Identify which cell holds the provided text, then report its (X, Y) central coordinate. 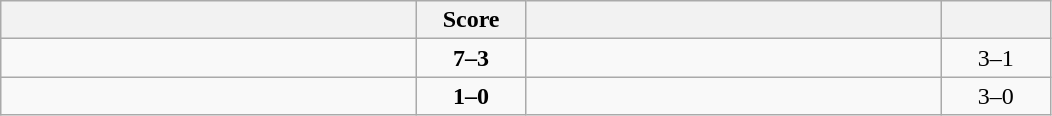
Score (472, 20)
7–3 (472, 58)
3–1 (996, 58)
1–0 (472, 96)
3–0 (996, 96)
